Extract the [X, Y] coordinate from the center of the cell holding the provided text.  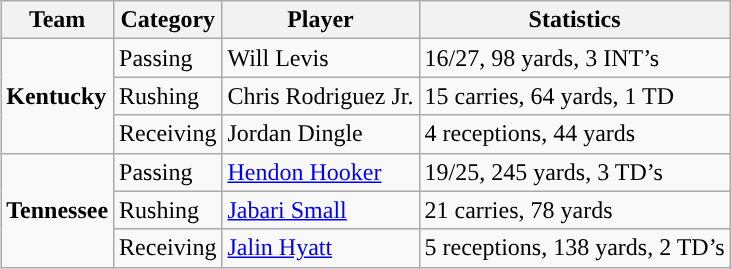
Jalin Hyatt [320, 248]
5 receptions, 138 yards, 2 TD’s [574, 248]
Jordan Dingle [320, 134]
Jabari Small [320, 210]
Will Levis [320, 58]
Tennessee [58, 210]
19/25, 245 yards, 3 TD’s [574, 172]
Hendon Hooker [320, 172]
21 carries, 78 yards [574, 210]
Player [320, 20]
Chris Rodriguez Jr. [320, 96]
Category [168, 20]
15 carries, 64 yards, 1 TD [574, 96]
Kentucky [58, 96]
Statistics [574, 20]
Team [58, 20]
4 receptions, 44 yards [574, 134]
16/27, 98 yards, 3 INT’s [574, 58]
